For the text-containing cell, return its midpoint in [x, y] coordinate format. 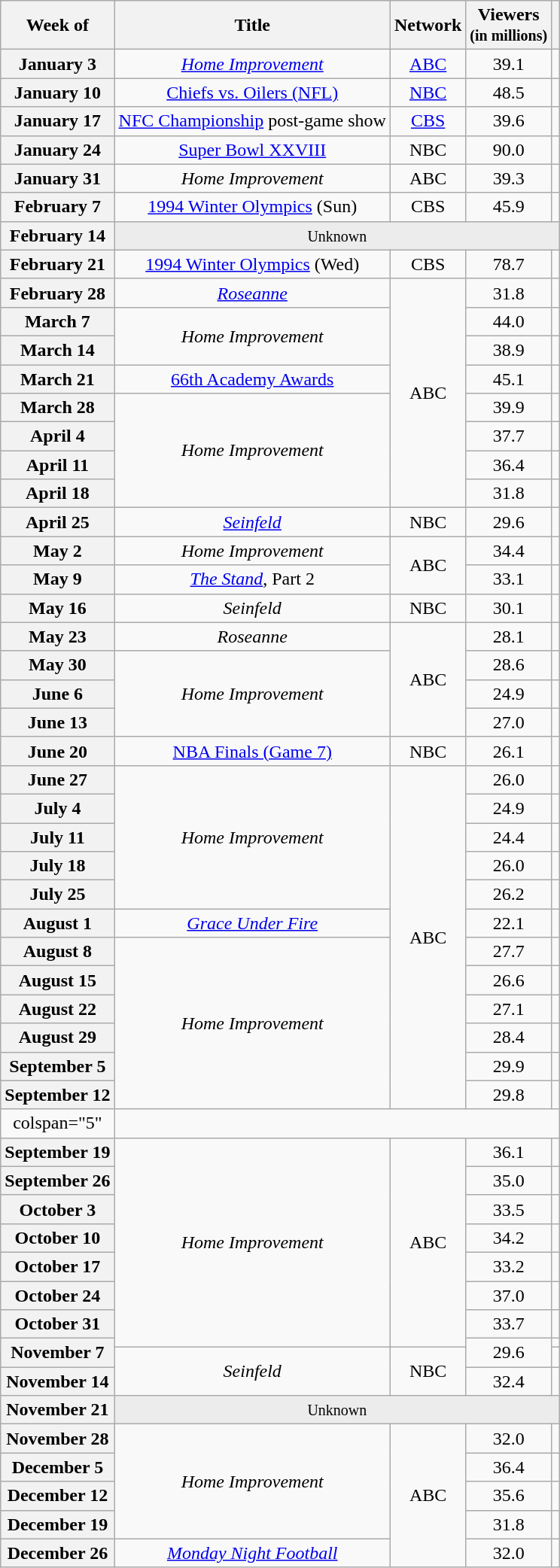
July 4 [57, 808]
December 26 [57, 1553]
March 28 [57, 408]
April 11 [57, 465]
June 27 [57, 779]
January 24 [57, 150]
September 12 [57, 1095]
1994 Winter Olympics (Wed) [252, 264]
Monday Night Football [252, 1553]
27.7 [509, 952]
Title [252, 26]
November 21 [57, 1410]
December 12 [57, 1496]
December 19 [57, 1524]
45.9 [509, 207]
March 7 [57, 321]
October 24 [57, 1295]
35.6 [509, 1496]
The Stand, Part 2 [252, 579]
January 10 [57, 93]
November 28 [57, 1439]
32.4 [509, 1381]
August 1 [57, 923]
33.7 [509, 1324]
33.1 [509, 579]
29.8 [509, 1095]
May 23 [57, 637]
August 22 [57, 1009]
November 7 [57, 1353]
February 7 [57, 207]
78.7 [509, 264]
June 6 [57, 694]
April 25 [57, 522]
October 3 [57, 1209]
September 5 [57, 1066]
Chiefs vs. Oilers (NFL) [252, 93]
December 5 [57, 1467]
August 29 [57, 1038]
Viewers(in millions) [509, 26]
22.1 [509, 923]
March 21 [57, 378]
October 17 [57, 1266]
48.5 [509, 93]
37.0 [509, 1295]
October 10 [57, 1238]
Network [428, 26]
Week of [57, 26]
1994 Winter Olympics (Sun) [252, 207]
Super Bowl XXVIII [252, 150]
September 19 [57, 1152]
February 21 [57, 264]
29.9 [509, 1066]
July 25 [57, 895]
38.9 [509, 350]
34.4 [509, 551]
May 9 [57, 579]
30.1 [509, 608]
39.3 [509, 178]
October 31 [57, 1324]
28.4 [509, 1038]
45.1 [509, 378]
27.1 [509, 1009]
November 14 [57, 1381]
24.4 [509, 837]
August 8 [57, 952]
90.0 [509, 150]
28.1 [509, 637]
September 26 [57, 1181]
February 28 [57, 293]
28.6 [509, 665]
44.0 [509, 321]
June 20 [57, 751]
April 4 [57, 436]
January 3 [57, 64]
37.7 [509, 436]
26.2 [509, 895]
33.5 [509, 1209]
39.9 [509, 408]
colspan="5" [57, 1123]
July 18 [57, 866]
June 13 [57, 722]
March 14 [57, 350]
May 2 [57, 551]
Grace Under Fire [252, 923]
26.6 [509, 980]
July 11 [57, 837]
39.1 [509, 64]
January 17 [57, 121]
NBA Finals (Game 7) [252, 751]
34.2 [509, 1238]
26.1 [509, 751]
35.0 [509, 1181]
27.0 [509, 722]
NFC Championship post-game show [252, 121]
33.2 [509, 1266]
66th Academy Awards [252, 378]
May 16 [57, 608]
February 14 [57, 236]
36.1 [509, 1152]
January 31 [57, 178]
May 30 [57, 665]
August 15 [57, 980]
April 18 [57, 494]
39.6 [509, 121]
